For the text-containing cell, return its midpoint in [X, Y] coordinate format. 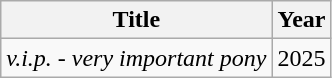
Title [136, 20]
v.i.p. - very important pony [136, 58]
2025 [302, 58]
Year [302, 20]
